For the text-containing cell, return its midpoint in (x, y) coordinate format. 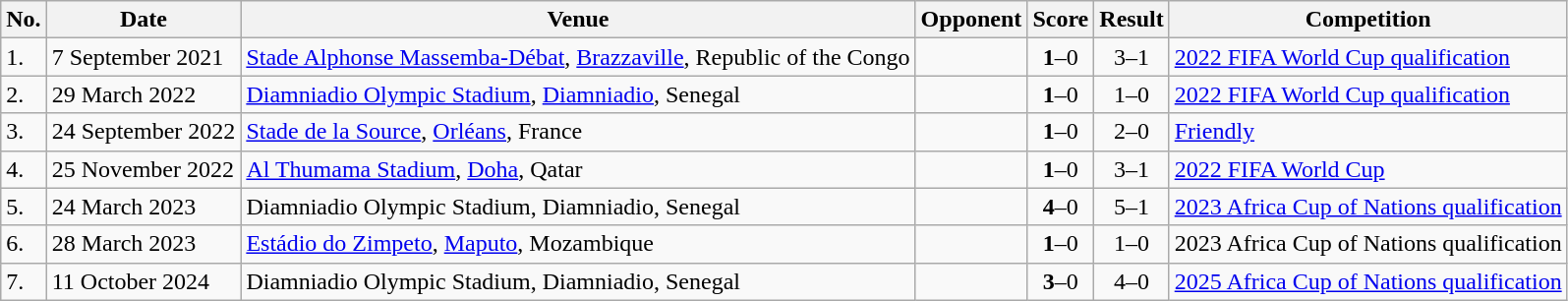
1. (24, 57)
Result (1132, 20)
2–0 (1132, 132)
Score (1061, 20)
24 March 2023 (144, 207)
29 March 2022 (144, 94)
7 September 2021 (144, 57)
11 October 2024 (144, 281)
No. (24, 20)
25 November 2022 (144, 169)
Friendly (1368, 132)
2022 FIFA World Cup (1368, 169)
Al Thumama Stadium, Doha, Qatar (578, 169)
Venue (578, 20)
Competition (1368, 20)
3–0 (1061, 281)
5. (24, 207)
24 September 2022 (144, 132)
Opponent (971, 20)
6. (24, 244)
Stade de la Source, Orléans, France (578, 132)
Date (144, 20)
5–1 (1132, 207)
Stade Alphonse Massemba-Débat, Brazzaville, Republic of the Congo (578, 57)
2. (24, 94)
Estádio do Zimpeto, Maputo, Mozambique (578, 244)
4. (24, 169)
2025 Africa Cup of Nations qualification (1368, 281)
3. (24, 132)
28 March 2023 (144, 244)
7. (24, 281)
